Scan for the cell matching the given text and deliver its [x, y] coordinate at center. 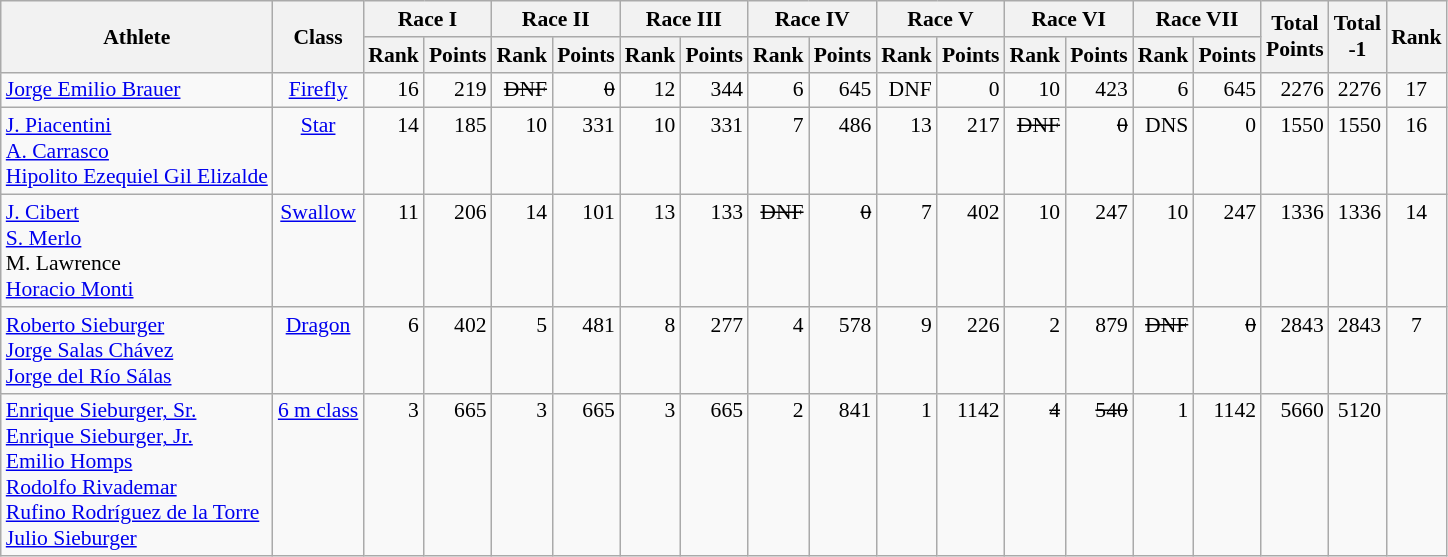
J. PiacentiniA. CarrascoHipolito Ezequiel Gil Elizalde [137, 152]
Race VI [1069, 19]
206 [458, 251]
TotalPoints [1295, 36]
Race II [556, 19]
Roberto SieburgerJorge Salas Chávez Jorge del Río Sálas [137, 350]
Star [318, 152]
Race V [940, 19]
6 m class [318, 474]
Swallow [318, 251]
578 [843, 350]
8 [650, 350]
11 [394, 251]
540 [1099, 474]
Race VII [1197, 19]
133 [714, 251]
344 [714, 90]
5120 [1358, 474]
219 [458, 90]
226 [971, 350]
841 [843, 474]
217 [971, 152]
Race III [684, 19]
5 [522, 350]
9 [906, 350]
486 [843, 152]
J. CibertS. Merlo M. LawrenceHoracio Monti [137, 251]
DNS [1164, 152]
Race I [427, 19]
101 [586, 251]
481 [586, 350]
Firefly [318, 90]
879 [1099, 350]
5660 [1295, 474]
Race IV [812, 19]
Total-1 [1358, 36]
Dragon [318, 350]
17 [1416, 90]
Enrique Sieburger, Sr. Enrique Sieburger, Jr.Emilio Homps Rodolfo Rivademar Rufino Rodríguez de la Torre Julio Sieburger [137, 474]
277 [714, 350]
Athlete [137, 36]
185 [458, 152]
Class [318, 36]
12 [650, 90]
Jorge Emilio Brauer [137, 90]
423 [1099, 90]
